Find where the given text appears and provide that cell's center as [x, y] coordinate. 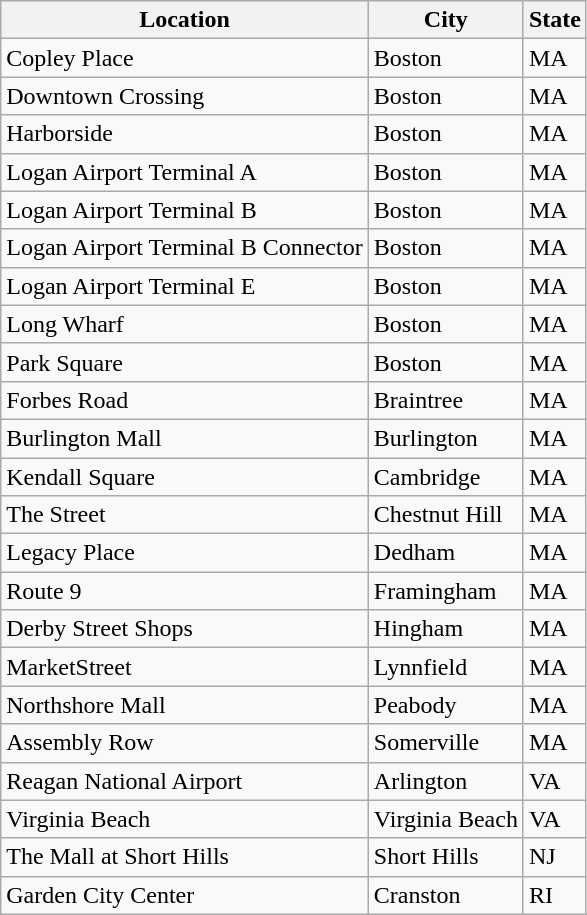
RI [554, 895]
The Street [185, 515]
Arlington [446, 781]
Kendall Square [185, 477]
Location [185, 20]
Burlington Mall [185, 438]
Reagan National Airport [185, 781]
Logan Airport Terminal A [185, 172]
Derby Street Shops [185, 629]
Park Square [185, 362]
Harborside [185, 134]
Chestnut Hill [446, 515]
Long Wharf [185, 324]
Lynnfield [446, 667]
Forbes Road [185, 400]
Assembly Row [185, 743]
Northshore Mall [185, 705]
Braintree [446, 400]
Burlington [446, 438]
MarketStreet [185, 667]
Logan Airport Terminal B Connector [185, 248]
Cranston [446, 895]
Logan Airport Terminal E [185, 286]
State [554, 20]
Dedham [446, 553]
Short Hills [446, 857]
Peabody [446, 705]
City [446, 20]
Garden City Center [185, 895]
NJ [554, 857]
Route 9 [185, 591]
Legacy Place [185, 553]
Framingham [446, 591]
The Mall at Short Hills [185, 857]
Somerville [446, 743]
Hingham [446, 629]
Copley Place [185, 58]
Downtown Crossing [185, 96]
Logan Airport Terminal B [185, 210]
Cambridge [446, 477]
